Locate the cell with the specified text and output its (x, y) center coordinate. 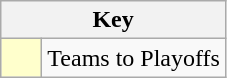
Key (114, 20)
Teams to Playoffs (134, 58)
